From the cell containing the given text, extract its center point as [X, Y] coordinate. 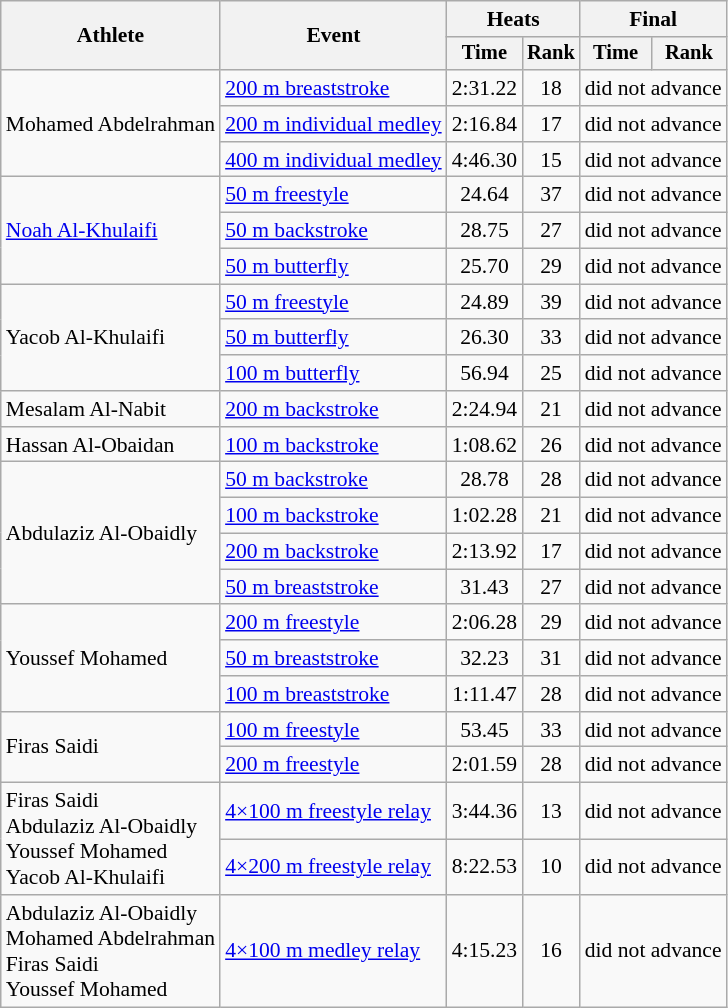
2:01.59 [484, 765]
25 [551, 373]
100 m freestyle [334, 730]
Mesalam Al-Nabit [110, 409]
10 [551, 867]
Abdulaziz Al-Obaidly [110, 533]
2:13.92 [484, 552]
100 m butterfly [334, 373]
15 [551, 160]
1:11.47 [484, 694]
37 [551, 195]
Final [654, 19]
Firas Saidi [110, 748]
Yacob Al-Khulaifi [110, 338]
100 m breaststroke [334, 694]
Mohamed Abdelrahman [110, 124]
400 m individual medley [334, 160]
Heats [514, 19]
1:08.62 [484, 445]
4:46.30 [484, 160]
4×100 m freestyle relay [334, 811]
28.75 [484, 231]
2:16.84 [484, 124]
26.30 [484, 338]
53.45 [484, 730]
Noah Al-Khulaifi [110, 230]
2:06.28 [484, 623]
24.64 [484, 195]
24.89 [484, 302]
Youssef Mohamed [110, 658]
3:44.36 [484, 811]
31.43 [484, 587]
4×200 m freestyle relay [334, 867]
2:31.22 [484, 88]
16 [551, 951]
31 [551, 658]
1:02.28 [484, 516]
18 [551, 88]
200 m breaststroke [334, 88]
8:22.53 [484, 867]
Firas SaidiAbdulaziz Al-ObaidlyYoussef MohamedYacob Al-Khulaifi [110, 839]
56.94 [484, 373]
2:24.94 [484, 409]
25.70 [484, 267]
13 [551, 811]
26 [551, 445]
Athlete [110, 36]
Event [334, 36]
Abdulaziz Al-ObaidlyMohamed AbdelrahmanFiras SaidiYoussef Mohamed [110, 951]
32.23 [484, 658]
200 m individual medley [334, 124]
4:15.23 [484, 951]
39 [551, 302]
Hassan Al-Obaidan [110, 445]
4×100 m medley relay [334, 951]
28.78 [484, 480]
